Return [x, y] of the center of cell containing provided text 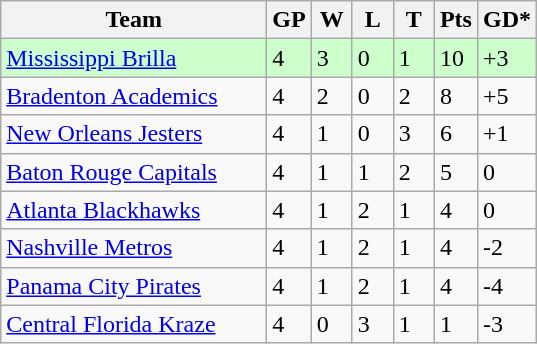
L [372, 20]
8 [456, 96]
+3 [506, 58]
T [414, 20]
5 [456, 172]
Atlanta Blackhawks [134, 210]
Mississippi Brilla [134, 58]
-4 [506, 286]
Central Florida Kraze [134, 324]
6 [456, 134]
Team [134, 20]
Nashville Metros [134, 248]
+5 [506, 96]
GP [289, 20]
W [332, 20]
Panama City Pirates [134, 286]
Baton Rouge Capitals [134, 172]
GD* [506, 20]
-3 [506, 324]
-2 [506, 248]
New Orleans Jesters [134, 134]
Pts [456, 20]
10 [456, 58]
Bradenton Academics [134, 96]
+1 [506, 134]
